Find where the given text appears and provide that cell's center as [X, Y] coordinate. 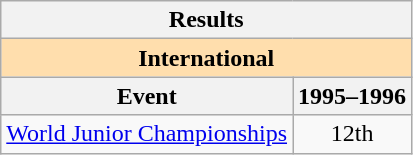
World Junior Championships [147, 134]
Results [206, 20]
International [206, 58]
Event [147, 96]
12th [352, 134]
1995–1996 [352, 96]
